Output the (X, Y) coordinate of the center of the cell containing the given text.  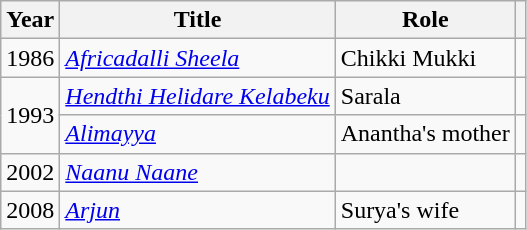
Arjun (198, 210)
Role (425, 20)
Africadalli Sheela (198, 58)
Surya's wife (425, 210)
Hendthi Helidare Kelabeku (198, 96)
Anantha's mother (425, 134)
Sarala (425, 96)
1986 (30, 58)
Alimayya (198, 134)
Chikki Mukki (425, 58)
1993 (30, 115)
2008 (30, 210)
Title (198, 20)
Naanu Naane (198, 172)
2002 (30, 172)
Year (30, 20)
